For the text-containing cell, return its midpoint in (x, y) coordinate format. 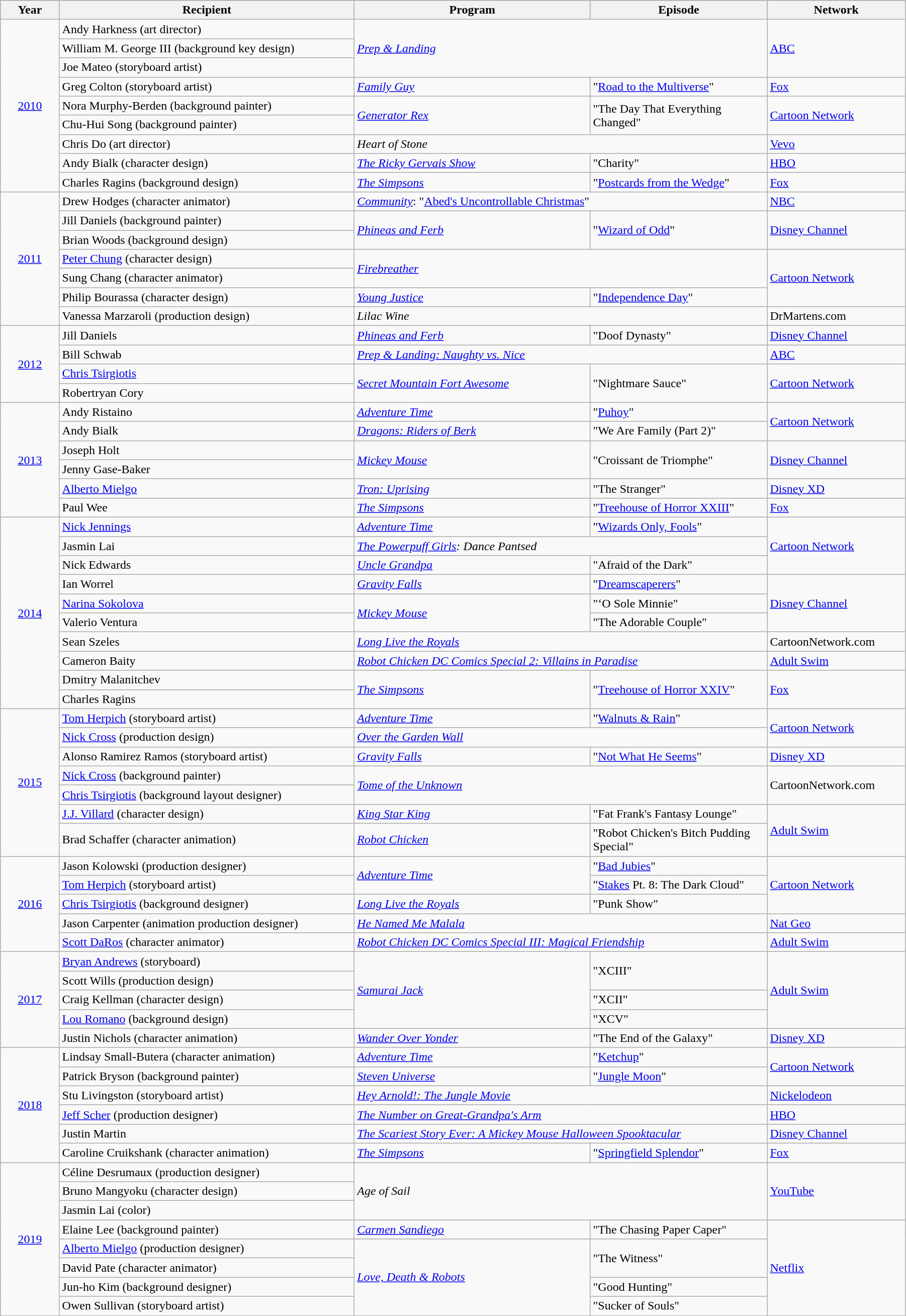
Charles Ragins (207, 699)
Narina Sokolova (207, 603)
Chu-Hui Song (background painter) (207, 125)
"XCII" (679, 1000)
Owen Sullivan (storyboard artist) (207, 1306)
Alonso Ramirez Ramos (storyboard artist) (207, 756)
"Springfield Splendor" (679, 1153)
Patrick Bryson (background painter) (207, 1076)
Dragons: Riders of Berk (473, 431)
Philip Bourassa (character design) (207, 297)
Recipient (207, 10)
"XCIII" (679, 971)
Drew Hodges (character animator) (207, 201)
Nora Murphy-Berden (background painter) (207, 106)
David Pate (character animator) (207, 1268)
Tome of the Unknown (561, 785)
"The End of the Galaxy" (679, 1038)
"Doof Dynasty" (679, 335)
"Wizards Only, Fools" (679, 527)
"The Stranger" (679, 488)
Nick Edwards (207, 565)
Stu Livingston (storyboard artist) (207, 1095)
"The Witness" (679, 1258)
"Ketchup" (679, 1057)
2012 (30, 364)
"Punk Show" (679, 904)
Chris Tsirgiotis (background designer) (207, 904)
2019 (30, 1239)
Jasmin Lai (color) (207, 1210)
Netflix (836, 1268)
Justin Martin (207, 1133)
2018 (30, 1105)
Jill Daniels (207, 335)
"Croissant de Triomphe" (679, 460)
King Star King (473, 814)
"Stakes Pt. 8: The Dark Cloud" (679, 885)
YouTube (836, 1191)
Episode (679, 10)
Alberto Mielgo (207, 488)
2016 (30, 904)
Bill Schwab (207, 355)
Jeff Scher (production designer) (207, 1114)
DrMartens.com (836, 316)
2011 (30, 258)
Uncle Grandpa (473, 565)
"Nightmare Sauce" (679, 383)
Alberto Mielgo (production designer) (207, 1249)
Paul Wee (207, 507)
J.J. Villard (character design) (207, 814)
Nickelodeon (836, 1095)
"Jungle Moon" (679, 1076)
Jun-ho Kim (background designer) (207, 1287)
Heart of Stone (561, 144)
Justin Nichols (character animation) (207, 1038)
Love, Death & Robots (473, 1277)
Robot Chicken DC Comics Special III: Magical Friendship (561, 942)
Steven Universe (473, 1076)
Andy Bialk (207, 431)
Carmen Sandiego (473, 1230)
"Bad Jubies" (679, 865)
2014 (30, 612)
"‘O Sole Minnie" (679, 603)
Robertryan Cory (207, 393)
Nick Cross (production design) (207, 737)
Lilac Wine (561, 316)
"Good Hunting" (679, 1287)
"Puhoy" (679, 412)
Secret Mountain Fort Awesome (473, 383)
"We Are Family (Part 2)" (679, 431)
2015 (30, 782)
Lindsay Small-Butera (character animation) (207, 1057)
Prep & Landing: Naughty vs. Nice (561, 355)
Peter Chung (character design) (207, 259)
Vanessa Marzaroli (production design) (207, 316)
The Powerpuff Girls: Dance Pantsed (561, 546)
Age of Sail (561, 1191)
The Number on Great-Grandpa's Arm (561, 1114)
Jason Kolowski (production designer) (207, 865)
Community: "Abed's Uncontrollable Christmas" (561, 201)
2017 (30, 1000)
Bryan Andrews (storyboard) (207, 961)
"Postcards from the Wedge" (679, 182)
Chris Do (art director) (207, 144)
Robot Chicken DC Comics Special 2: Villains in Paradise (561, 661)
Hey Arnold!: The Jungle Movie (561, 1095)
Tron: Uprising (473, 488)
The Ricky Gervais Show (473, 163)
Chris Tsirgiotis (background layout designer) (207, 795)
Year (30, 10)
"Dreamscaperers" (679, 584)
Bruno Mangyoku (character design) (207, 1191)
Joseph Holt (207, 450)
"XCV" (679, 1019)
Joe Mateo (storyboard artist) (207, 67)
Jason Carpenter (animation production designer) (207, 923)
"Not What He Seems" (679, 756)
He Named Me Malala (561, 923)
Brad Schaffer (character animation) (207, 840)
Sean Szeles (207, 642)
Ian Worrel (207, 584)
Scott Wills (production design) (207, 981)
Over the Garden Wall (561, 737)
Chris Tsirgiotis (207, 374)
Craig Kellman (character design) (207, 1000)
"Wizard of Odd" (679, 230)
Generator Rex (473, 115)
Nick Cross (background painter) (207, 775)
Family Guy (473, 86)
"Sucker of Souls" (679, 1306)
"The Adorable Couple" (679, 623)
Firebreather (561, 269)
Elaine Lee (background painter) (207, 1230)
Jill Daniels (background painter) (207, 220)
Dmitry Malanitchev (207, 680)
Jasmin Lai (207, 546)
2013 (30, 460)
Program (473, 10)
Prep & Landing (561, 48)
"Walnuts & Rain" (679, 718)
Andy Harkness (art director) (207, 29)
"Afraid of the Dark" (679, 565)
Cameron Baity (207, 661)
2010 (30, 106)
"Robot Chicken's Bitch Pudding Special" (679, 840)
Jenny Gase-Baker (207, 469)
"Independence Day" (679, 297)
Scott DaRos (character animator) (207, 942)
Valerio Ventura (207, 623)
The Scariest Story Ever: A Mickey Mouse Halloween Spooktacular (561, 1133)
"Treehouse of Horror XXIV" (679, 689)
Nat Geo (836, 923)
Charles Ragins (background design) (207, 182)
Network (836, 10)
"Road to the Multiverse" (679, 86)
Robot Chicken (473, 840)
"The Chasing Paper Caper" (679, 1230)
Sung Chang (character animator) (207, 278)
Young Justice (473, 297)
"The Day That Everything Changed" (679, 115)
Céline Desrumaux (production designer) (207, 1172)
William M. George III (background key design) (207, 48)
Nick Jennings (207, 527)
Andy Ristaino (207, 412)
"Treehouse of Horror XXIII" (679, 507)
Wander Over Yonder (473, 1038)
"Fat Frank's Fantasy Lounge" (679, 814)
NBC (836, 201)
Brian Woods (background design) (207, 240)
Andy Bialk (character design) (207, 163)
Caroline Cruikshank (character animation) (207, 1153)
Samurai Jack (473, 990)
"Charity" (679, 163)
Vevo (836, 144)
Greg Colton (storyboard artist) (207, 86)
Lou Romano (background design) (207, 1019)
